Pinpoint the cell where the given text exists, returning its [X, Y] midpoint coordinate. 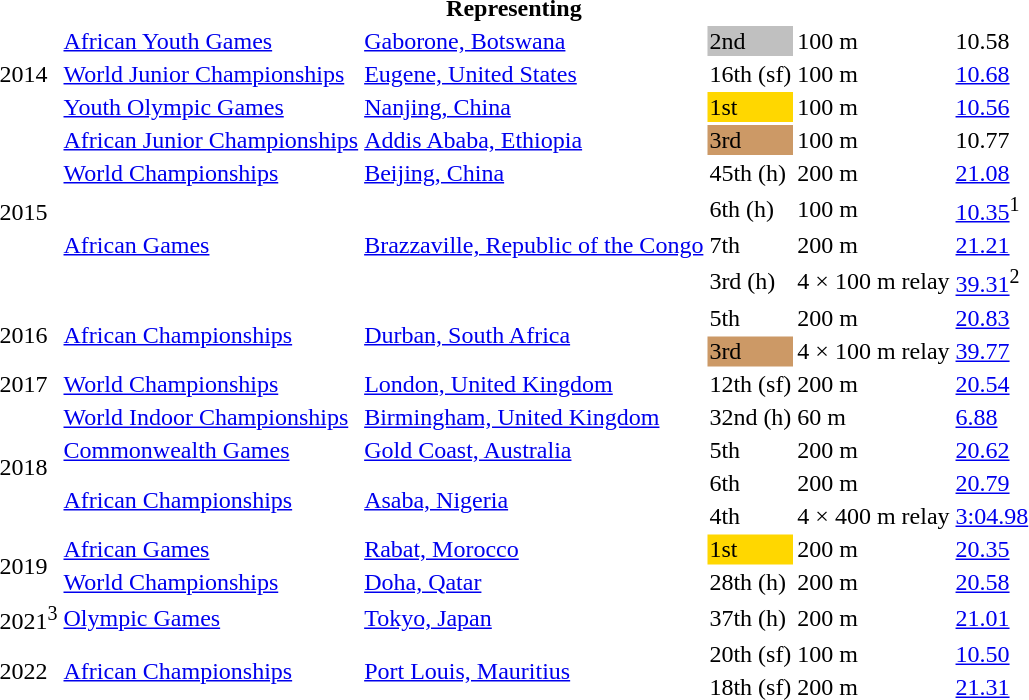
Addis Ababa, Ethiopia [534, 140]
37th (h) [750, 618]
20th (sf) [750, 654]
28th (h) [750, 582]
45th (h) [750, 173]
4th [750, 516]
African Junior Championships [211, 140]
African Youth Games [211, 41]
4 × 400 m relay [874, 516]
World Junior Championships [211, 74]
Durban, South Africa [534, 334]
Beijing, China [534, 173]
7th [750, 245]
London, United Kingdom [534, 384]
12th (sf) [750, 384]
Youth Olympic Games [211, 107]
Asaba, Nigeria [534, 500]
Nanjing, China [534, 107]
3rd (h) [750, 281]
Doha, Qatar [534, 582]
32nd (h) [750, 417]
6th [750, 483]
Eugene, United States [534, 74]
2nd [750, 41]
Olympic Games [211, 618]
Gold Coast, Australia [534, 450]
Commonwealth Games [211, 450]
6th (h) [750, 209]
Gaborone, Botswana [534, 41]
Tokyo, Japan [534, 618]
Brazzaville, Republic of the Congo [534, 246]
60 m [874, 417]
Rabat, Morocco [534, 549]
Birmingham, United Kingdom [534, 417]
World Indoor Championships [211, 417]
16th (sf) [750, 74]
